Locate the cell with the specified text and output its [x, y] center coordinate. 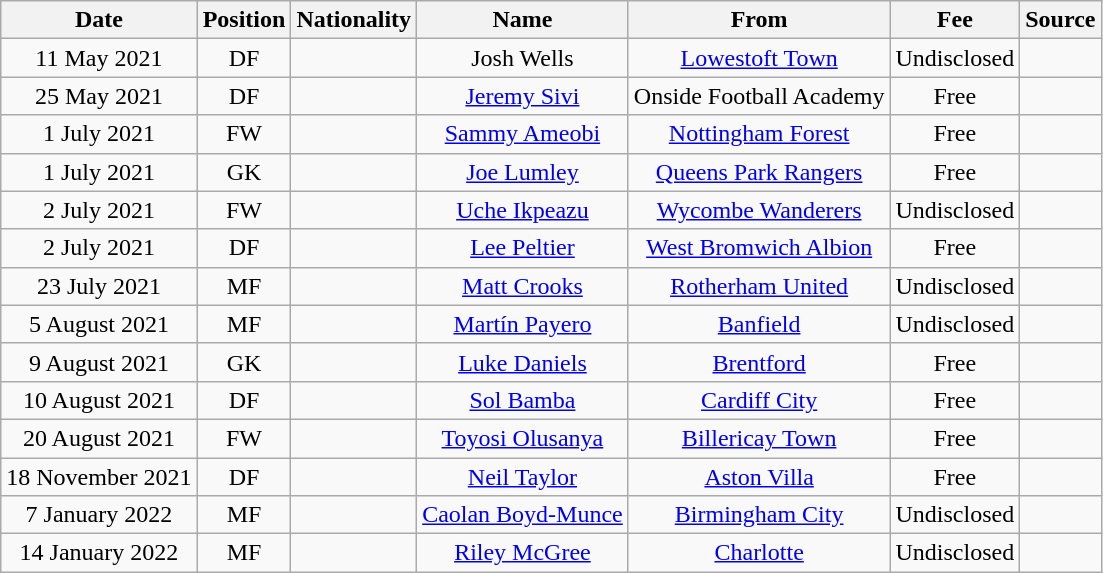
Martín Payero [523, 324]
Lee Peltier [523, 248]
Sol Bamba [523, 400]
Toyosi Olusanya [523, 438]
Nationality [354, 20]
Josh Wells [523, 58]
Position [244, 20]
Jeremy Sivi [523, 96]
Sammy Ameobi [523, 134]
Birmingham City [759, 515]
Uche Ikpeazu [523, 210]
Luke Daniels [523, 362]
Banfield [759, 324]
11 May 2021 [99, 58]
20 August 2021 [99, 438]
Caolan Boyd-Munce [523, 515]
23 July 2021 [99, 286]
Date [99, 20]
Brentford [759, 362]
West Bromwich Albion [759, 248]
Onside Football Academy [759, 96]
Matt Crooks [523, 286]
Fee [955, 20]
Riley McGree [523, 553]
10 August 2021 [99, 400]
Charlotte [759, 553]
25 May 2021 [99, 96]
Joe Lumley [523, 172]
Cardiff City [759, 400]
18 November 2021 [99, 477]
Rotherham United [759, 286]
Source [1060, 20]
Wycombe Wanderers [759, 210]
5 August 2021 [99, 324]
Queens Park Rangers [759, 172]
From [759, 20]
Lowestoft Town [759, 58]
14 January 2022 [99, 553]
Neil Taylor [523, 477]
9 August 2021 [99, 362]
Billericay Town [759, 438]
Nottingham Forest [759, 134]
7 January 2022 [99, 515]
Name [523, 20]
Aston Villa [759, 477]
